Identify which cell holds the provided text, then report its [X, Y] central coordinate. 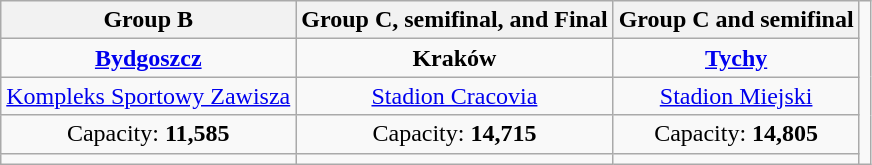
Stadion Cracovia [454, 96]
Capacity: 11,585 [148, 134]
Capacity: 14,805 [736, 134]
Group B [148, 20]
Stadion Miejski [736, 96]
Kompleks Sportowy Zawisza [148, 96]
Group C, semifinal, and Final [454, 20]
Capacity: 14,715 [454, 134]
Bydgoszcz [148, 58]
Group C and semifinal [736, 20]
Kraków [454, 58]
Tychy [736, 58]
